Identify which cell holds the provided text, then report its (X, Y) central coordinate. 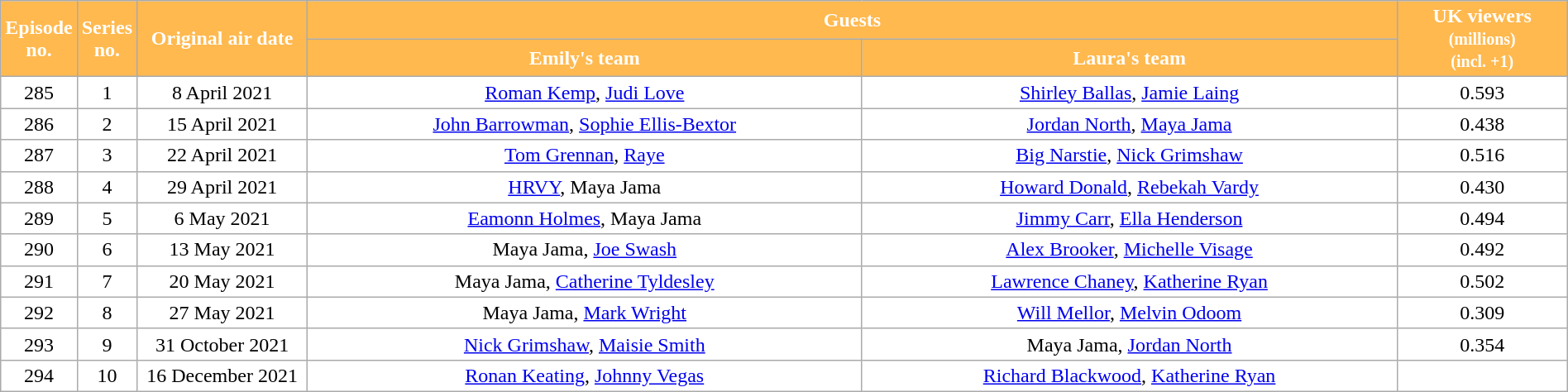
6 May 2021 (222, 218)
2 (107, 124)
0.593 (1482, 93)
HRVY, Maya Jama (585, 187)
Roman Kemp, Judi Love (585, 93)
287 (39, 155)
UK viewers (millions)(incl. +1) (1482, 39)
Howard Donald, Rebekah Vardy (1130, 187)
Lawrence Chaney, Katherine Ryan (1130, 281)
Maya Jama, Catherine Tyldesley (585, 281)
Nick Grimshaw, Maisie Smith (585, 344)
0.309 (1482, 313)
288 (39, 187)
Ronan Keating, Johnny Vegas (585, 375)
Maya Jama, Jordan North (1130, 344)
289 (39, 218)
Laura's team (1130, 58)
10 (107, 375)
3 (107, 155)
286 (39, 124)
Alex Brooker, Michelle Visage (1130, 250)
0.354 (1482, 344)
Guests (853, 20)
8 (107, 313)
292 (39, 313)
Maya Jama, Joe Swash (585, 250)
31 October 2021 (222, 344)
4 (107, 187)
Tom Grennan, Raye (585, 155)
Original air date (222, 39)
Maya Jama, Mark Wright (585, 313)
Jimmy Carr, Ella Henderson (1130, 218)
0.516 (1482, 155)
0.502 (1482, 281)
15 April 2021 (222, 124)
1 (107, 93)
291 (39, 281)
294 (39, 375)
Episodeno. (39, 39)
293 (39, 344)
Eamonn Holmes, Maya Jama (585, 218)
Shirley Ballas, Jamie Laing (1130, 93)
Emily's team (585, 58)
285 (39, 93)
5 (107, 218)
20 May 2021 (222, 281)
Will Mellor, Melvin Odoom (1130, 313)
27 May 2021 (222, 313)
290 (39, 250)
16 December 2021 (222, 375)
Big Narstie, Nick Grimshaw (1130, 155)
Richard Blackwood, Katherine Ryan (1130, 375)
0.438 (1482, 124)
0.494 (1482, 218)
0.430 (1482, 187)
9 (107, 344)
John Barrowman, Sophie Ellis-Bextor (585, 124)
Jordan North, Maya Jama (1130, 124)
0.492 (1482, 250)
7 (107, 281)
8 April 2021 (222, 93)
Seriesno. (107, 39)
13 May 2021 (222, 250)
6 (107, 250)
29 April 2021 (222, 187)
22 April 2021 (222, 155)
